Output the [X, Y] coordinate of the center of the cell containing the given text.  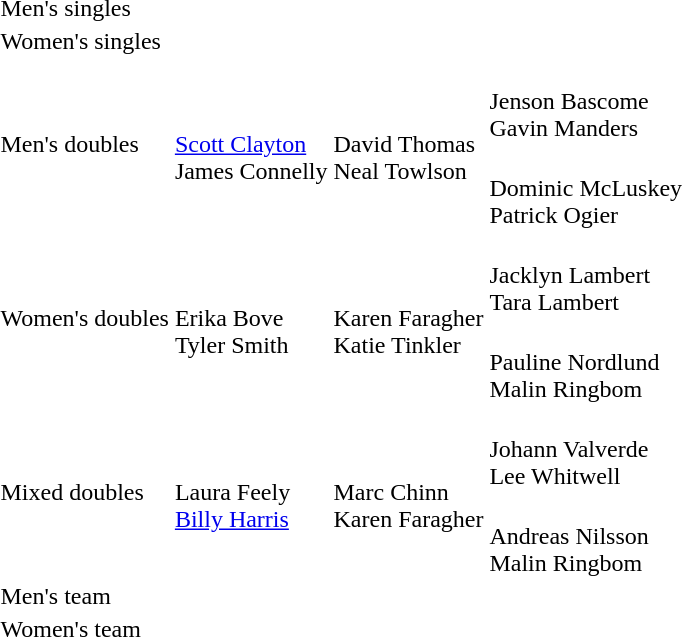
David ThomasNeal Towlson [408, 144]
Karen FaragherKatie Tinkler [408, 318]
Marc ChinnKaren Faragher [408, 492]
Laura FeelyBilly Harris [251, 492]
Erika BoveTyler Smith [251, 318]
Scott ClaytonJames Connelly [251, 144]
